Provide the (X, Y) coordinate of the cell's center where the given text is located.  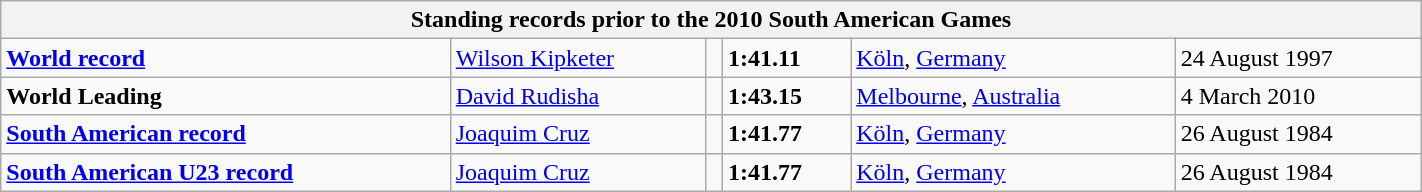
World record (226, 58)
1:41.11 (786, 58)
4 March 2010 (1298, 96)
24 August 1997 (1298, 58)
1:43.15 (786, 96)
Standing records prior to the 2010 South American Games (711, 20)
Wilson Kipketer (578, 58)
David Rudisha (578, 96)
South American U23 record (226, 172)
Melbourne, Australia (1013, 96)
World Leading (226, 96)
South American record (226, 134)
